Identify which cell holds the provided text, then report its [X, Y] central coordinate. 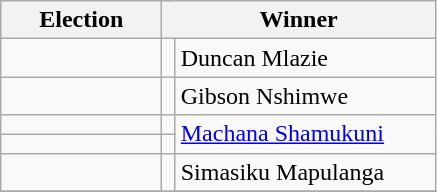
Gibson Nshimwe [305, 96]
Duncan Mlazie [305, 58]
Winner [299, 20]
Election [82, 20]
Simasiku Mapulanga [305, 172]
Machana Shamukuni [305, 134]
